Scan for the cell matching the given text and deliver its [x, y] coordinate at center. 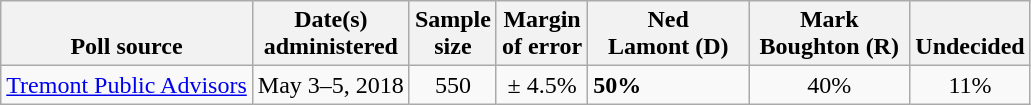
May 3–5, 2018 [330, 85]
50% [668, 85]
Date(s)administered [330, 34]
Poll source [127, 34]
NedLamont (D) [668, 34]
± 4.5% [542, 85]
40% [830, 85]
550 [452, 85]
Samplesize [452, 34]
Undecided [970, 34]
MarkBoughton (R) [830, 34]
Tremont Public Advisors [127, 85]
Marginof error [542, 34]
11% [970, 85]
